Determine the (X, Y) coordinate at the center of the cell enclosing the given text.  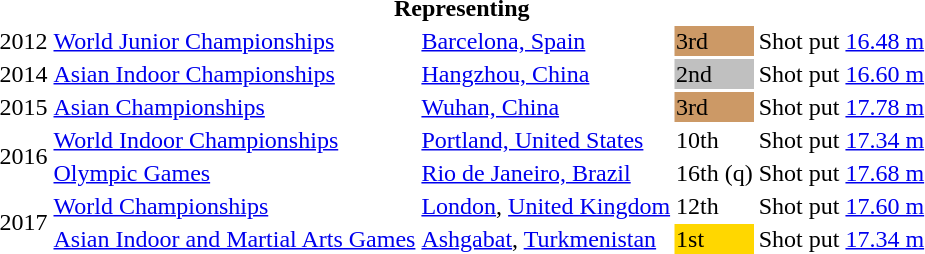
2nd (715, 74)
16th (q) (715, 173)
12th (715, 206)
Barcelona, Spain (546, 41)
Olympic Games (234, 173)
Rio de Janeiro, Brazil (546, 173)
1st (715, 239)
Asian Indoor Championships (234, 74)
Asian Championships (234, 107)
Wuhan, China (546, 107)
World Junior Championships (234, 41)
Asian Indoor and Martial Arts Games (234, 239)
Portland, United States (546, 140)
Ashgabat, Turkmenistan (546, 239)
Hangzhou, China (546, 74)
World Championships (234, 206)
London, United Kingdom (546, 206)
10th (715, 140)
World Indoor Championships (234, 140)
